Extract the [X, Y] coordinate from the center of the cell holding the provided text.  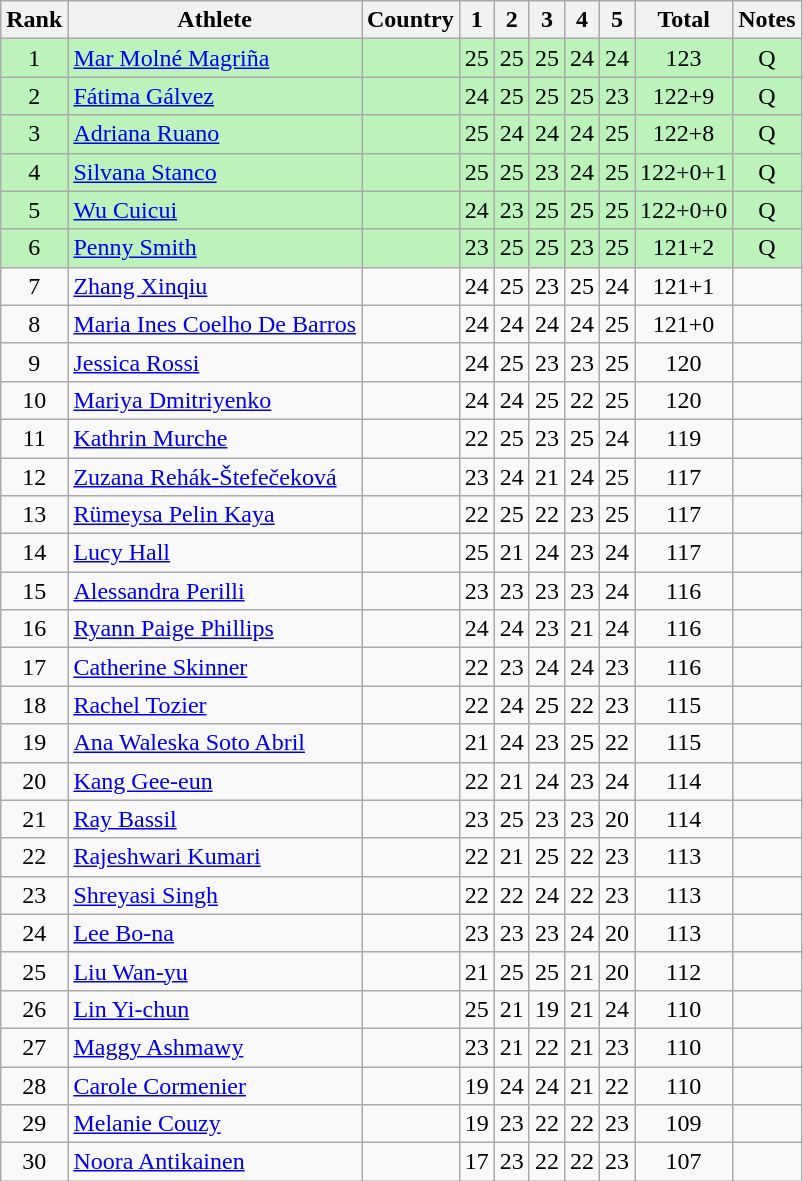
11 [34, 438]
Rachel Tozier [215, 705]
Lee Bo-na [215, 933]
13 [34, 515]
Mar Molné Magriña [215, 58]
122+0+0 [684, 210]
Shreyasi Singh [215, 895]
107 [684, 1162]
Rajeshwari Kumari [215, 857]
123 [684, 58]
Adriana Ruano [215, 134]
18 [34, 705]
112 [684, 971]
122+0+1 [684, 172]
14 [34, 553]
121+1 [684, 286]
Wu Cuicui [215, 210]
27 [34, 1047]
29 [34, 1124]
7 [34, 286]
30 [34, 1162]
12 [34, 477]
16 [34, 629]
121+2 [684, 248]
Ana Waleska Soto Abril [215, 743]
122+8 [684, 134]
Maria Ines Coelho De Barros [215, 324]
Lucy Hall [215, 553]
Jessica Rossi [215, 362]
28 [34, 1085]
Carole Cormenier [215, 1085]
9 [34, 362]
109 [684, 1124]
119 [684, 438]
Zuzana Rehák-Štefečeková [215, 477]
122+9 [684, 96]
Catherine Skinner [215, 667]
Mariya Dmitriyenko [215, 400]
Total [684, 20]
Fátima Gálvez [215, 96]
Silvana Stanco [215, 172]
10 [34, 400]
Penny Smith [215, 248]
Alessandra Perilli [215, 591]
15 [34, 591]
Liu Wan-yu [215, 971]
Lin Yi-chun [215, 1009]
Ryann Paige Phillips [215, 629]
Zhang Xinqiu [215, 286]
Ray Bassil [215, 819]
Notes [767, 20]
Country [411, 20]
Melanie Couzy [215, 1124]
26 [34, 1009]
Rank [34, 20]
8 [34, 324]
Athlete [215, 20]
Kathrin Murche [215, 438]
6 [34, 248]
121+0 [684, 324]
Noora Antikainen [215, 1162]
Rümeysa Pelin Kaya [215, 515]
Maggy Ashmawy [215, 1047]
Kang Gee-eun [215, 781]
